Identify which cell holds the provided text, then report its [x, y] central coordinate. 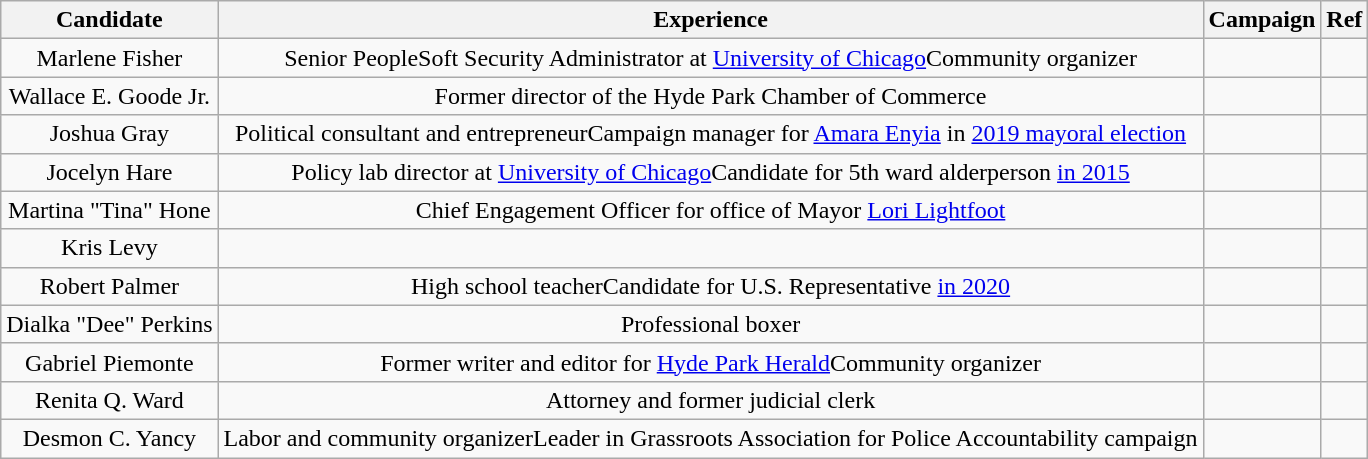
Professional boxer [710, 324]
Renita Q. Ward [110, 400]
Labor and community organizerLeader in Grassroots Association for Police Accountability campaign [710, 438]
Martina "Tina" Hone [110, 210]
Kris Levy [110, 248]
Jocelyn Hare [110, 172]
Attorney and former judicial clerk [710, 400]
Joshua Gray [110, 134]
Ref [1344, 20]
Dialka "Dee" Perkins [110, 324]
Former director of the Hyde Park Chamber of Commerce [710, 96]
Wallace E. Goode Jr. [110, 96]
Campaign [1262, 20]
Experience [710, 20]
Gabriel Piemonte [110, 362]
Former writer and editor for Hyde Park HeraldCommunity organizer [710, 362]
Political consultant and entrepreneurCampaign manager for Amara Enyia in 2019 mayoral election [710, 134]
Policy lab director at University of ChicagoCandidate for 5th ward alderperson in 2015 [710, 172]
High school teacherCandidate for U.S. Representative in 2020 [710, 286]
Senior PeopleSoft Security Administrator at University of ChicagoCommunity organizer [710, 58]
Robert Palmer [110, 286]
Desmon C. Yancy [110, 438]
Chief Engagement Officer for office of Mayor Lori Lightfoot [710, 210]
Candidate [110, 20]
Marlene Fisher [110, 58]
